Identify which cell holds the provided text, then report its (X, Y) central coordinate. 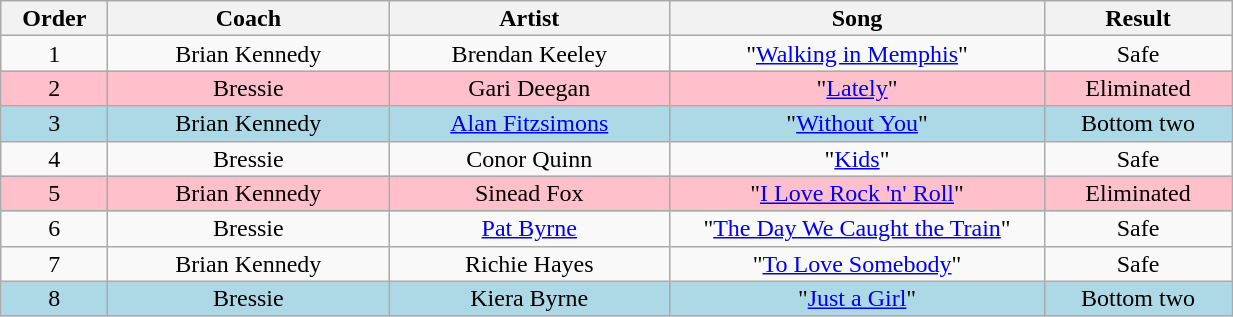
"Without You" (858, 124)
Order (54, 18)
Sinead Fox (530, 194)
Kiera Byrne (530, 298)
"Lately" (858, 88)
2 (54, 88)
Song (858, 18)
4 (54, 158)
"Just a Girl" (858, 298)
6 (54, 228)
"To Love Somebody" (858, 264)
Artist (530, 18)
7 (54, 264)
"Kids" (858, 158)
Coach (248, 18)
Brendan Keeley (530, 54)
5 (54, 194)
Result (1138, 18)
Alan Fitzsimons (530, 124)
8 (54, 298)
Conor Quinn (530, 158)
Richie Hayes (530, 264)
Gari Deegan (530, 88)
"I Love Rock 'n' Roll" (858, 194)
1 (54, 54)
3 (54, 124)
Pat Byrne (530, 228)
"Walking in Memphis" (858, 54)
"The Day We Caught the Train" (858, 228)
